Identify which cell holds the provided text, then report its (X, Y) central coordinate. 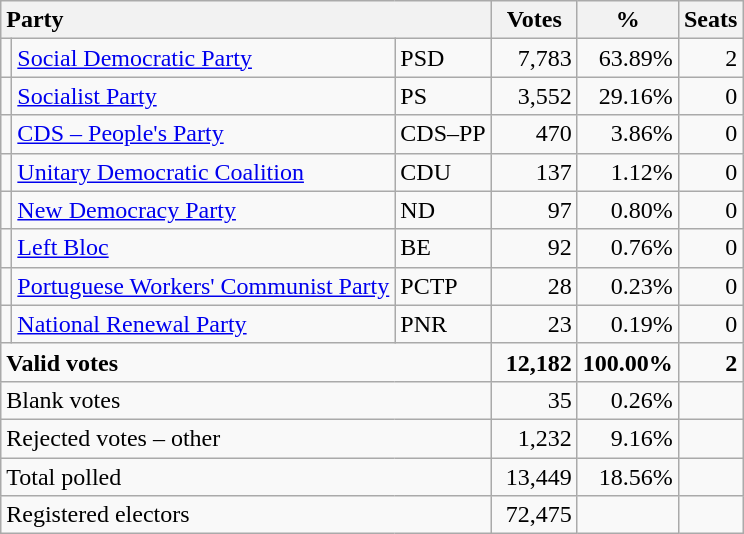
7,783 (534, 58)
Blank votes (246, 400)
72,475 (534, 515)
1.12% (628, 172)
0.19% (628, 324)
470 (534, 134)
Portuguese Workers' Communist Party (204, 286)
CDU (443, 172)
CDS – People's Party (204, 134)
Social Democratic Party (204, 58)
0.80% (628, 210)
29.16% (628, 96)
PCTP (443, 286)
Votes (534, 20)
0.23% (628, 286)
Unitary Democratic Coalition (204, 172)
100.00% (628, 362)
13,449 (534, 477)
9.16% (628, 438)
Rejected votes – other (246, 438)
0.26% (628, 400)
Left Bloc (204, 248)
PSD (443, 58)
92 (534, 248)
PNR (443, 324)
National Renewal Party (204, 324)
12,182 (534, 362)
ND (443, 210)
Valid votes (246, 362)
CDS–PP (443, 134)
% (628, 20)
97 (534, 210)
18.56% (628, 477)
PS (443, 96)
3.86% (628, 134)
Registered electors (246, 515)
63.89% (628, 58)
Socialist Party (204, 96)
1,232 (534, 438)
35 (534, 400)
28 (534, 286)
Party (246, 20)
Total polled (246, 477)
137 (534, 172)
New Democracy Party (204, 210)
23 (534, 324)
BE (443, 248)
Seats (710, 20)
3,552 (534, 96)
0.76% (628, 248)
